Determine the (x, y) coordinate at the center of the cell enclosing the given text.  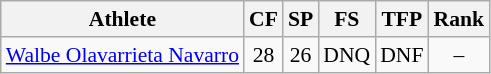
Walbe Olavarrieta Navarro (122, 55)
TFP (402, 19)
26 (300, 55)
DNQ (346, 55)
FS (346, 19)
DNF (402, 55)
Rank (460, 19)
– (460, 55)
Athlete (122, 19)
SP (300, 19)
28 (264, 55)
CF (264, 19)
